Search for the cell housing the specified text and yield its (X, Y) center coordinate. 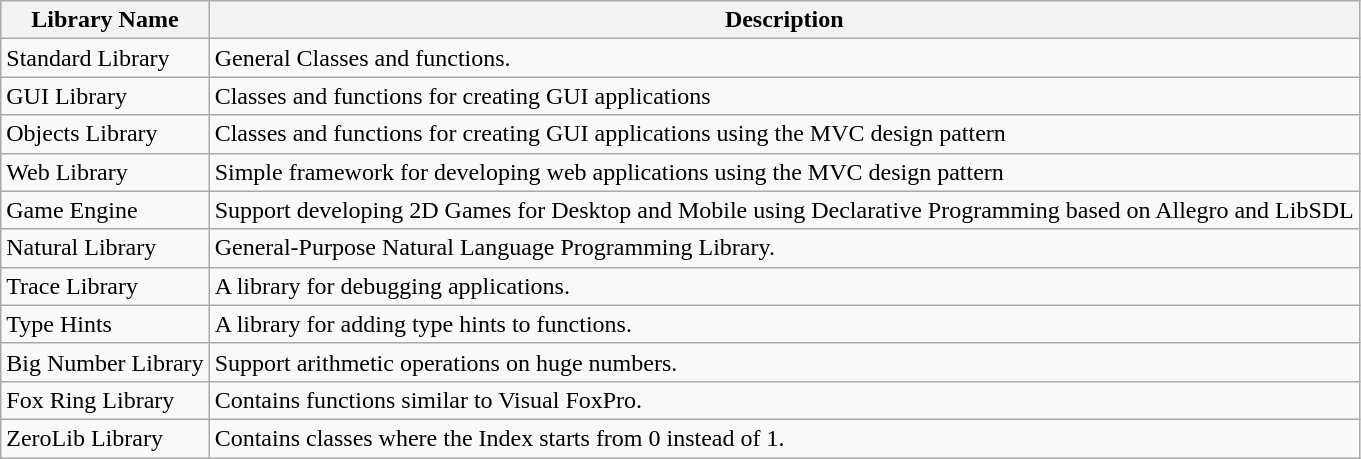
Description (784, 20)
Standard Library (105, 58)
General Classes and functions. (784, 58)
Big Number Library (105, 362)
Support arithmetic operations on huge numbers. (784, 362)
Natural Library (105, 248)
Classes and functions for creating GUI applications using the MVC design pattern (784, 134)
Objects Library (105, 134)
Library Name (105, 20)
Contains functions similar to Visual FoxPro. (784, 400)
Simple framework for developing web applications using the MVC design pattern (784, 172)
Contains classes where the Index starts from 0 instead of 1. (784, 438)
A library for adding type hints to functions. (784, 324)
Type Hints (105, 324)
General-Purpose Natural Language Programming Library. (784, 248)
Trace Library (105, 286)
GUI Library (105, 96)
Web Library (105, 172)
A library for debugging applications. (784, 286)
Fox Ring Library (105, 400)
Support developing 2D Games for Desktop and Mobile using Declarative Programming based on Allegro and LibSDL (784, 210)
ZeroLib Library (105, 438)
Game Engine (105, 210)
Classes and functions for creating GUI applications (784, 96)
